Locate the cell with the specified text and output its (x, y) center coordinate. 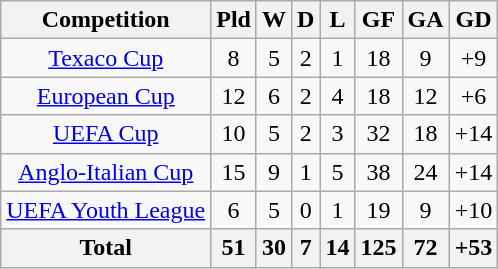
Pld (234, 20)
+10 (474, 210)
14 (338, 248)
125 (378, 248)
W (274, 20)
3 (338, 134)
Anglo-Italian Cup (106, 172)
0 (306, 210)
L (338, 20)
+6 (474, 96)
European Cup (106, 96)
GD (474, 20)
+9 (474, 58)
19 (378, 210)
GA (426, 20)
72 (426, 248)
4 (338, 96)
GF (378, 20)
10 (234, 134)
Total (106, 248)
8 (234, 58)
+53 (474, 248)
15 (234, 172)
30 (274, 248)
UEFA Youth League (106, 210)
38 (378, 172)
24 (426, 172)
D (306, 20)
Texaco Cup (106, 58)
51 (234, 248)
7 (306, 248)
UEFA Cup (106, 134)
32 (378, 134)
Competition (106, 20)
